Return (x, y) of the center of cell containing provided text 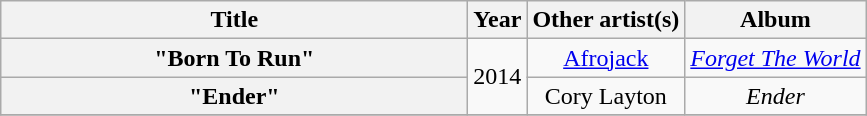
Other artist(s) (606, 20)
"Ender" (234, 96)
Year (498, 20)
Ender (776, 96)
2014 (498, 77)
Album (776, 20)
Forget The World (776, 58)
Afrojack (606, 58)
Title (234, 20)
Cory Layton (606, 96)
"Born To Run" (234, 58)
